From the cell containing the given text, extract its center point as (X, Y) coordinate. 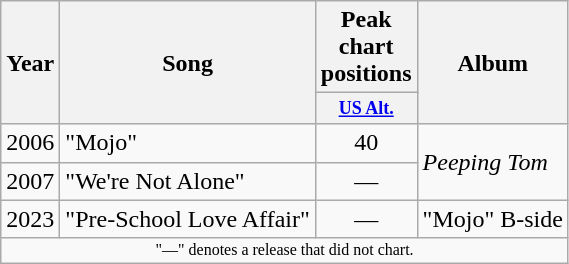
40 (366, 143)
2007 (30, 181)
Song (188, 62)
2023 (30, 219)
"Pre-School Love Affair" (188, 219)
"—" denotes a release that did not chart. (285, 250)
"Mojo" B-side (492, 219)
Year (30, 62)
US Alt. (366, 108)
Peeping Tom (492, 162)
2006 (30, 143)
Album (492, 62)
"We're Not Alone" (188, 181)
Peak chart positions (366, 47)
"Mojo" (188, 143)
